Capture the cell that displays the provided text and extract its [x, y] central coordinate. 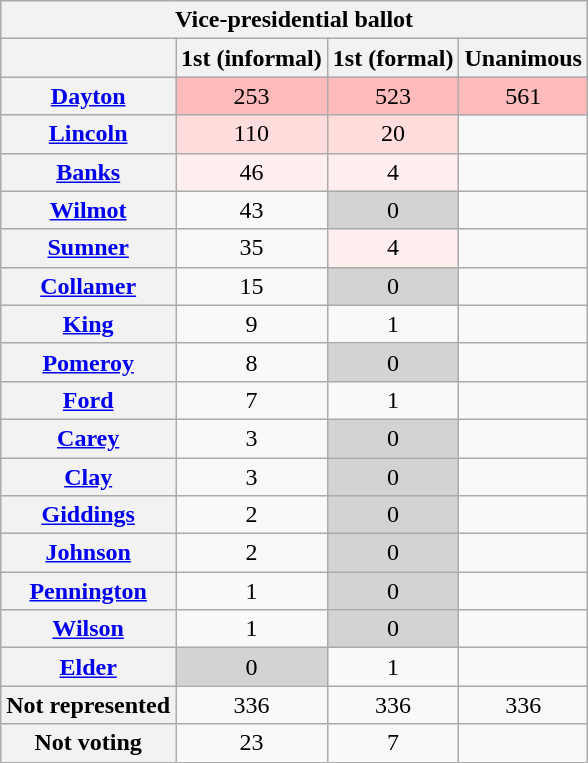
1st (formal) [393, 58]
Johnson [88, 553]
43 [252, 210]
Dayton [88, 96]
Lincoln [88, 134]
523 [393, 96]
Elder [88, 667]
Pomeroy [88, 362]
Carey [88, 438]
8 [252, 362]
Collamer [88, 286]
20 [393, 134]
46 [252, 172]
15 [252, 286]
253 [252, 96]
Giddings [88, 515]
Unanimous [523, 58]
Clay [88, 477]
Ford [88, 400]
35 [252, 248]
1st (informal) [252, 58]
Banks [88, 172]
110 [252, 134]
Wilmot [88, 210]
Sumner [88, 248]
King [88, 324]
Pennington [88, 591]
Vice-presidential ballot [294, 20]
561 [523, 96]
9 [252, 324]
23 [252, 743]
Not voting [88, 743]
Not represented [88, 705]
Wilson [88, 629]
